Find where the given text appears and provide that cell's center as (X, Y) coordinate. 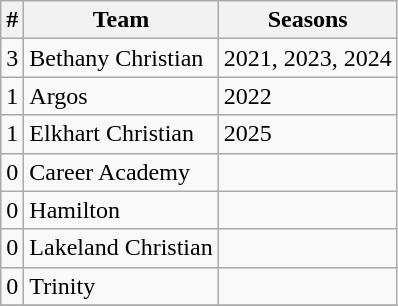
Lakeland Christian (121, 248)
Hamilton (121, 210)
Trinity (121, 286)
2022 (308, 96)
Argos (121, 96)
2021, 2023, 2024 (308, 58)
2025 (308, 134)
Career Academy (121, 172)
Bethany Christian (121, 58)
Seasons (308, 20)
3 (12, 58)
# (12, 20)
Elkhart Christian (121, 134)
Team (121, 20)
